Search for the cell housing the specified text and yield its (x, y) center coordinate. 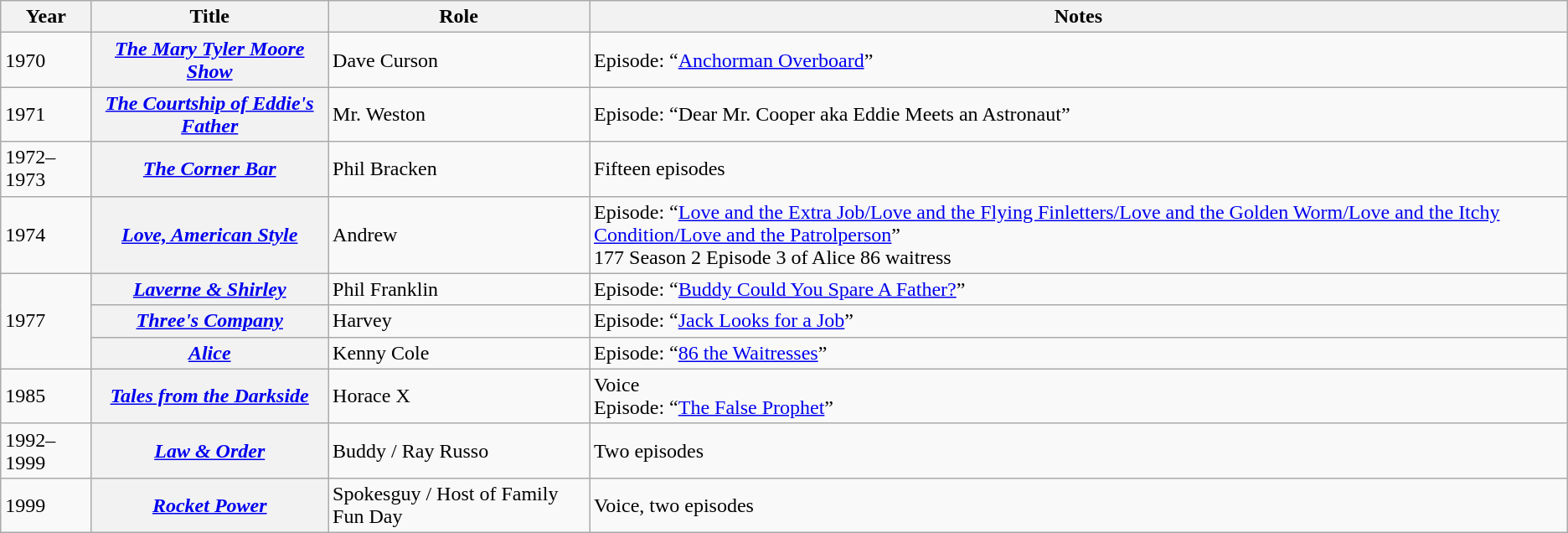
Notes (1079, 17)
Three's Company (209, 321)
1974 (46, 235)
The Courtship of Eddie's Father (209, 114)
Year (46, 17)
Episode: “Anchorman Overboard” (1079, 60)
Horace X (459, 396)
1970 (46, 60)
1999 (46, 505)
Buddy / Ray Russo (459, 451)
Mr. Weston (459, 114)
Fifteen episodes (1079, 169)
1977 (46, 321)
Spokesguy / Host of Family Fun Day (459, 505)
Episode: “Jack Looks for a Job” (1079, 321)
Dave Curson (459, 60)
Andrew (459, 235)
Harvey (459, 321)
The Corner Bar (209, 169)
Laverne & Shirley (209, 289)
The Mary Tyler Moore Show (209, 60)
Kenny Cole (459, 353)
Title (209, 17)
Tales from the Darkside (209, 396)
Phil Bracken (459, 169)
Episode: “Buddy Could You Spare A Father?” (1079, 289)
Law & Order (209, 451)
Rocket Power (209, 505)
Love, American Style (209, 235)
Episode: “Dear Mr. Cooper aka Eddie Meets an Astronaut” (1079, 114)
1971 (46, 114)
Episode: “86 the Waitresses” (1079, 353)
Role (459, 17)
Alice (209, 353)
Phil Franklin (459, 289)
Two episodes (1079, 451)
1972–1973 (46, 169)
VoiceEpisode: “The False Prophet” (1079, 396)
1985 (46, 396)
1992–1999 (46, 451)
Voice, two episodes (1079, 505)
